Scan for the cell matching the given text and deliver its [X, Y] coordinate at center. 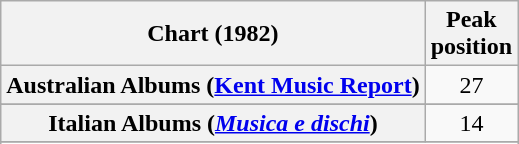
Australian Albums (Kent Music Report) [213, 85]
Italian Albums (Musica e dischi) [213, 123]
Chart (1982) [213, 34]
Peakposition [471, 34]
14 [471, 123]
27 [471, 85]
